Identify which cell holds the provided text, then report its [x, y] central coordinate. 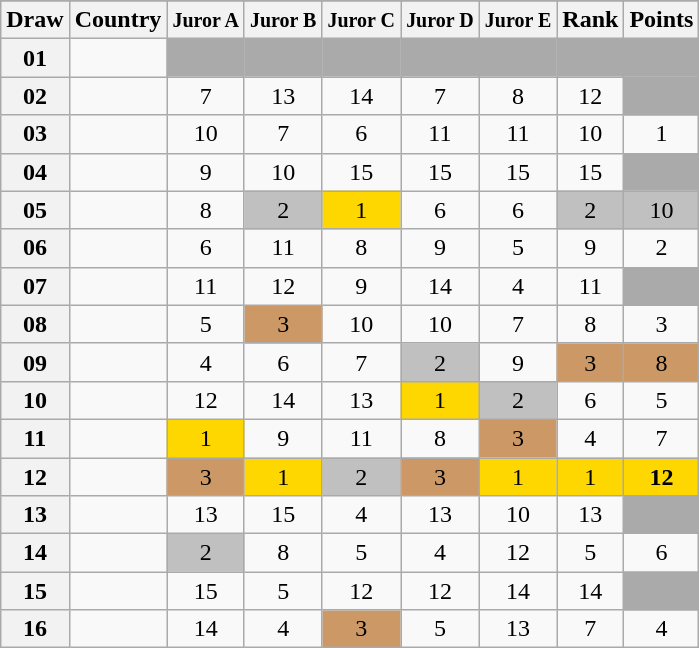
Rank [590, 20]
Juror B [283, 20]
Points [662, 20]
Juror D [440, 20]
06 [35, 248]
09 [35, 362]
04 [35, 172]
07 [35, 286]
01 [35, 58]
Juror A [206, 20]
08 [35, 324]
Juror E [518, 20]
05 [35, 210]
Country [118, 20]
02 [35, 96]
Draw [35, 20]
Juror C [362, 20]
03 [35, 134]
16 [35, 629]
